Determine the [x, y] coordinate at the center of the cell enclosing the given text.  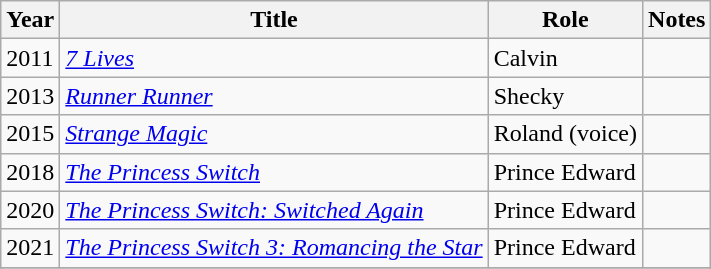
Notes [677, 20]
2011 [30, 58]
Role [565, 20]
2015 [30, 134]
2018 [30, 172]
Shecky [565, 96]
2021 [30, 248]
7 Lives [274, 58]
Title [274, 20]
2013 [30, 96]
2020 [30, 210]
The Princess Switch [274, 172]
The Princess Switch 3: Romancing the Star [274, 248]
Roland (voice) [565, 134]
The Princess Switch: Switched Again [274, 210]
Runner Runner [274, 96]
Year [30, 20]
Calvin [565, 58]
Strange Magic [274, 134]
